Locate the cell with the specified text and output its [X, Y] center coordinate. 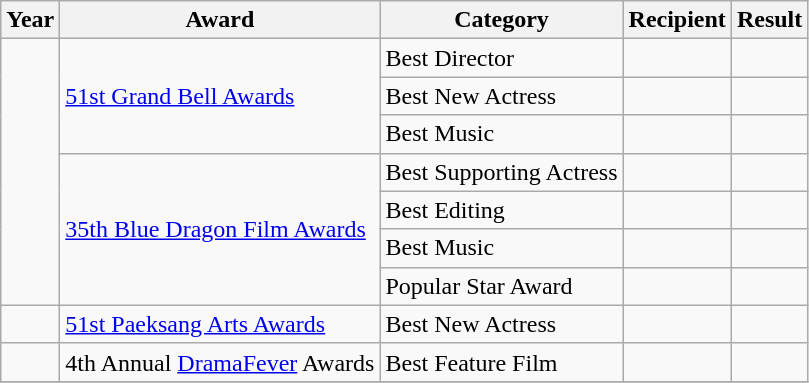
Recipient [677, 20]
Category [502, 20]
Best Supporting Actress [502, 172]
Award [220, 20]
51st Paeksang Arts Awards [220, 324]
Result [769, 20]
Best Director [502, 58]
Year [30, 20]
Popular Star Award [502, 286]
35th Blue Dragon Film Awards [220, 229]
Best Editing [502, 210]
51st Grand Bell Awards [220, 96]
Best Feature Film [502, 362]
4th Annual DramaFever Awards [220, 362]
